Search for the cell housing the specified text and yield its [x, y] center coordinate. 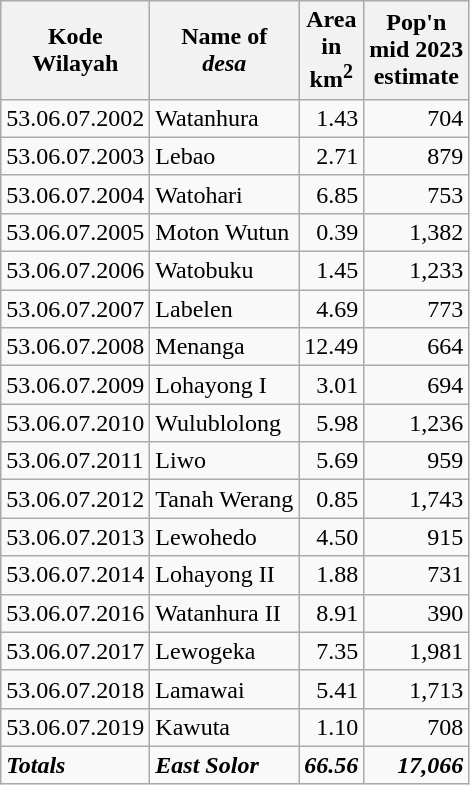
704 [416, 118]
Lohayong I [224, 385]
53.06.07.2010 [76, 423]
390 [416, 613]
53.06.07.2009 [76, 385]
Kode Wilayah [76, 50]
8.91 [332, 613]
5.41 [332, 689]
Watobuku [224, 271]
959 [416, 461]
53.06.07.2016 [76, 613]
Totals [76, 765]
1,713 [416, 689]
Watanhura [224, 118]
53.06.07.2018 [76, 689]
773 [416, 309]
53.06.07.2006 [76, 271]
879 [416, 156]
Tanah Werang [224, 499]
Moton Wutun [224, 232]
Kawuta [224, 727]
6.85 [332, 194]
1,743 [416, 499]
Watohari [224, 194]
1,382 [416, 232]
53.06.07.2005 [76, 232]
Lebao [224, 156]
5.69 [332, 461]
1.10 [332, 727]
1,236 [416, 423]
Lohayong II [224, 575]
Wulublolong [224, 423]
3.01 [332, 385]
53.06.07.2012 [76, 499]
12.49 [332, 347]
Menanga [224, 347]
53.06.07.2004 [76, 194]
East Solor [224, 765]
Lamawai [224, 689]
53.06.07.2008 [76, 347]
4.50 [332, 537]
1.43 [332, 118]
Watanhura II [224, 613]
1.45 [332, 271]
915 [416, 537]
1,233 [416, 271]
17,066 [416, 765]
2.71 [332, 156]
Pop'nmid 2023estimate [416, 50]
Lewohedo [224, 537]
53.06.07.2003 [76, 156]
5.98 [332, 423]
Area in km2 [332, 50]
708 [416, 727]
53.06.07.2011 [76, 461]
53.06.07.2017 [76, 651]
1,981 [416, 651]
731 [416, 575]
0.39 [332, 232]
4.69 [332, 309]
53.06.07.2002 [76, 118]
753 [416, 194]
0.85 [332, 499]
694 [416, 385]
53.06.07.2014 [76, 575]
Labelen [224, 309]
66.56 [332, 765]
53.06.07.2019 [76, 727]
53.06.07.2013 [76, 537]
53.06.07.2007 [76, 309]
1.88 [332, 575]
Name of desa [224, 50]
664 [416, 347]
7.35 [332, 651]
Lewogeka [224, 651]
Liwo [224, 461]
